Return (X, Y) of the center of cell containing provided text 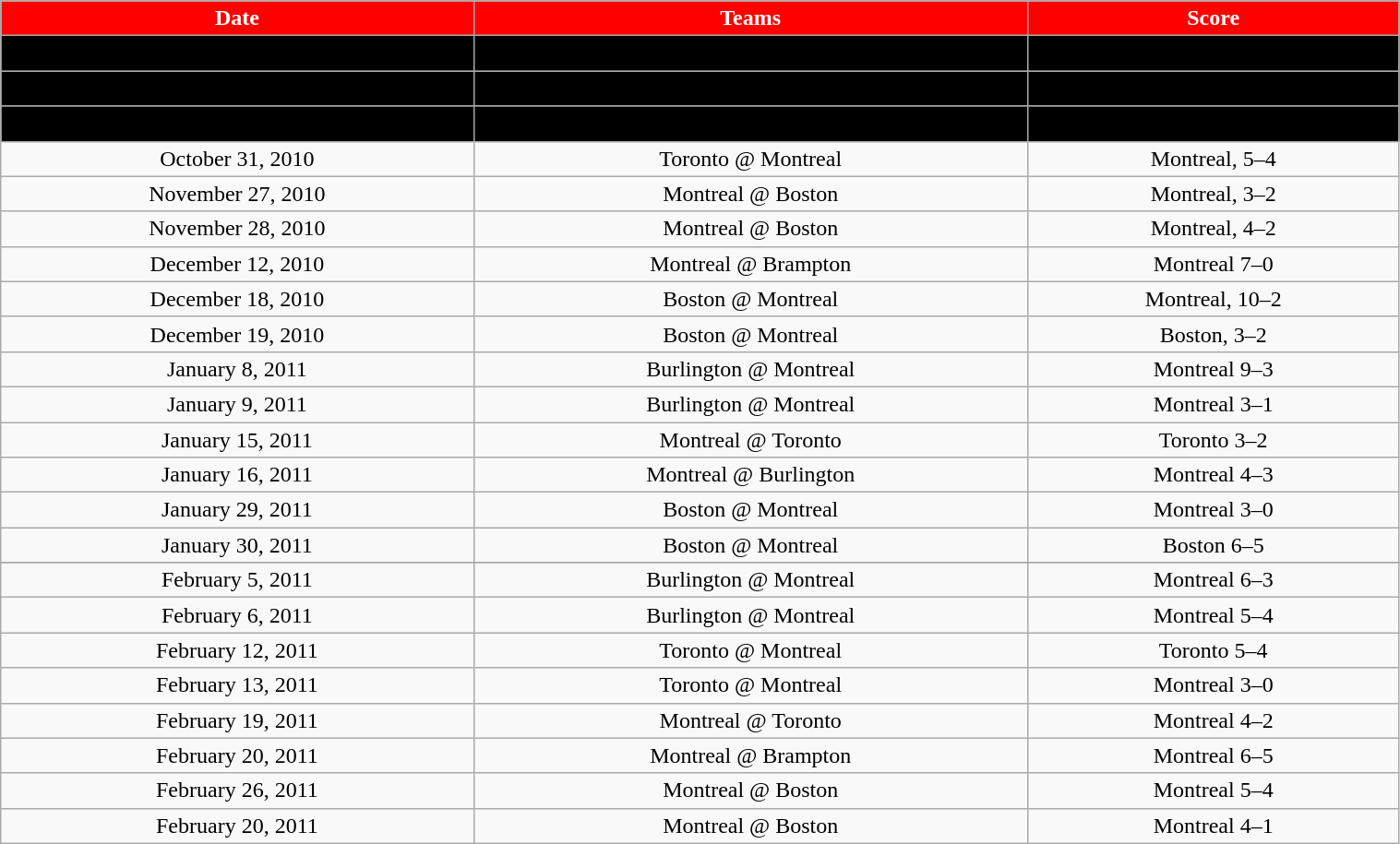
Score (1213, 18)
Montreal 4–1 (1213, 826)
Montreal 9–3 (1213, 369)
February 6, 2011 (237, 615)
Montreal, 10–2 (1213, 299)
October 23, 2010 (237, 53)
November 27, 2010 (237, 194)
Montreal, 5–3 (1213, 124)
Toronto 3–2 (1213, 440)
Montreal 6–3 (1213, 580)
February 26, 2011 (237, 791)
Montreal 4–2 (1213, 720)
Montreal, 7–0 (1213, 53)
Montreal, 6–5 (1213, 89)
February 12, 2011 (237, 650)
October 31, 2010 (237, 159)
December 18, 2010 (237, 299)
January 9, 2011 (237, 404)
Montreal 6–5 (1213, 755)
February 13, 2011 (237, 685)
December 19, 2010 (237, 334)
Teams (750, 18)
November 28, 2010 (237, 229)
Boston 6–5 (1213, 545)
Montreal 4–3 (1213, 475)
December 12, 2010 (237, 264)
Toronto 5–4 (1213, 650)
Montreal 7–0 (1213, 264)
Montreal 3–1 (1213, 404)
January 16, 2011 (237, 475)
Date (237, 18)
January 29, 2011 (237, 510)
February 19, 2011 (237, 720)
January 30, 2011 (237, 545)
Montreal, 4–2 (1213, 229)
October 24, 2010 (237, 89)
January 15, 2011 (237, 440)
January 8, 2011 (237, 369)
February 5, 2011 (237, 580)
October 30, 2010 (237, 124)
Montreal, 5–4 (1213, 159)
Montreal, 3–2 (1213, 194)
Boston, 3–2 (1213, 334)
